Determine the [x, y] coordinate at the center of the cell enclosing the given text.  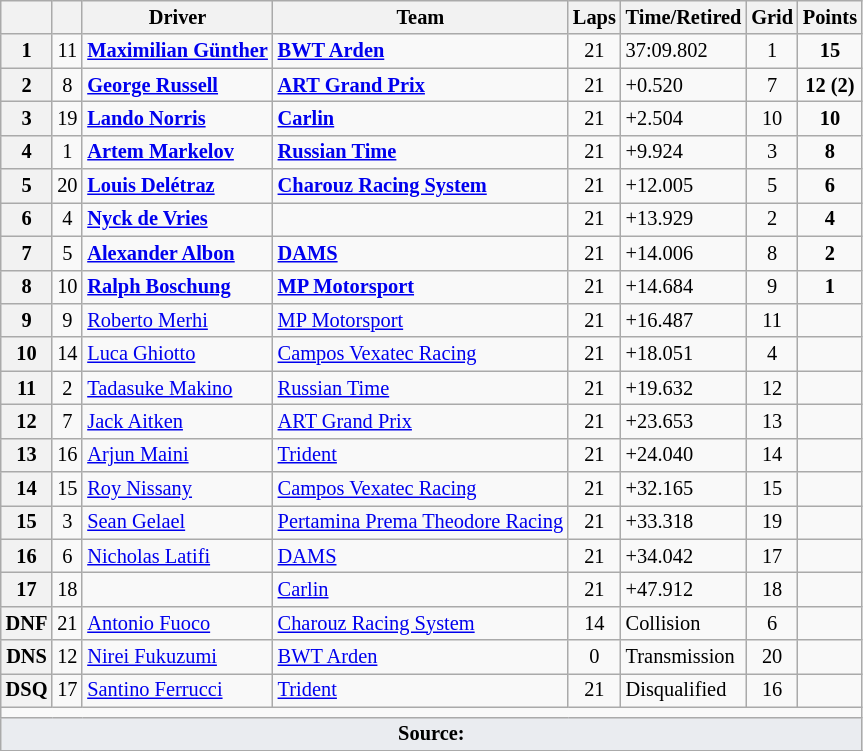
Lando Norris [177, 118]
Nicholas Latifi [177, 556]
Time/Retired [684, 17]
Sean Gelael [177, 522]
Points [830, 17]
Arjun Maini [177, 455]
DNS [27, 657]
Transmission [684, 657]
Jack Aitken [177, 421]
Laps [594, 17]
Grid [772, 17]
Team [420, 17]
+12.005 [684, 186]
+23.653 [684, 421]
Roy Nissany [177, 489]
DSQ [27, 690]
+34.042 [684, 556]
12 (2) [830, 85]
+19.632 [684, 388]
+14.684 [684, 287]
Driver [177, 17]
+47.912 [684, 589]
DNF [27, 623]
Maximilian Günther [177, 51]
Santino Ferrucci [177, 690]
Collision [684, 623]
Nirei Fukuzumi [177, 657]
Artem Markelov [177, 152]
Nyck de Vries [177, 219]
Antonio Fuoco [177, 623]
+16.487 [684, 320]
Disqualified [684, 690]
+9.924 [684, 152]
+33.318 [684, 522]
Louis Delétraz [177, 186]
George Russell [177, 85]
+2.504 [684, 118]
Alexander Albon [177, 253]
Source: [432, 734]
37:09.802 [684, 51]
Luca Ghiotto [177, 354]
+0.520 [684, 85]
+32.165 [684, 489]
+18.051 [684, 354]
+14.006 [684, 253]
Roberto Merhi [177, 320]
0 [594, 657]
Ralph Boschung [177, 287]
+24.040 [684, 455]
Tadasuke Makino [177, 388]
+13.929 [684, 219]
Pertamina Prema Theodore Racing [420, 522]
